Identify which cell holds the provided text, then report its [X, Y] central coordinate. 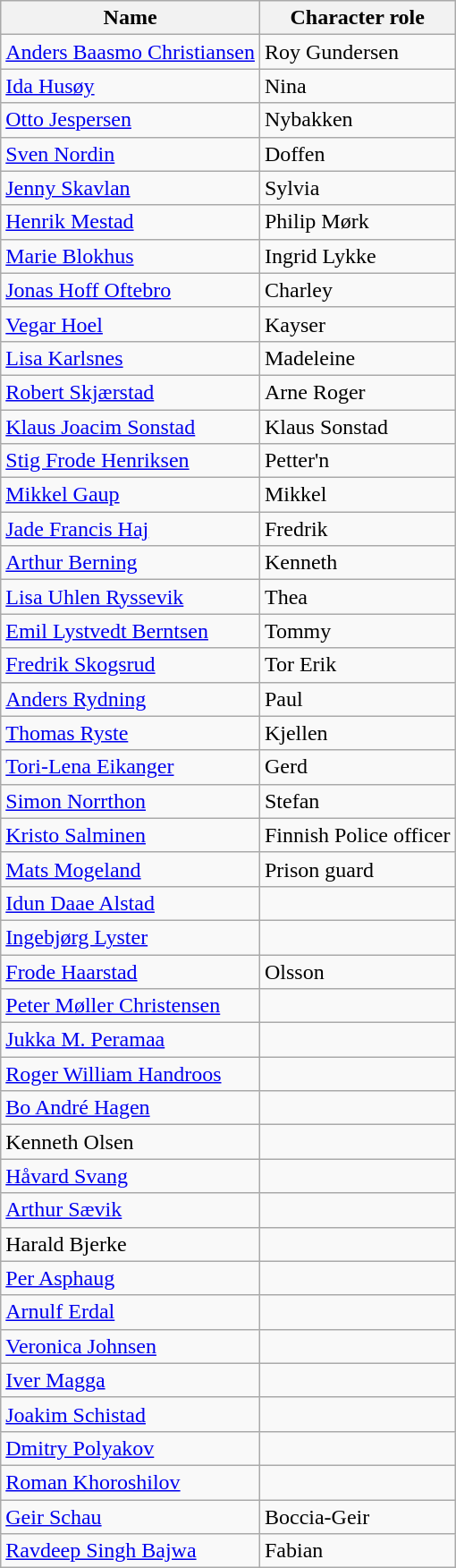
Arnulf Erdal [131, 1312]
Klaus Sonstad [358, 427]
Roger William Handroos [131, 1074]
Thomas Ryste [131, 733]
Frode Haarstad [131, 971]
Håvard Svang [131, 1176]
Fredrik Skogsrud [131, 665]
Kayser [358, 324]
Character role [358, 18]
Kenneth [358, 563]
Jonas Hoff Oftebro [131, 290]
Roy Gundersen [358, 52]
Arthur Sævik [131, 1210]
Ingrid Lykke [358, 256]
Marie Blokhus [131, 256]
Jade Francis Haj [131, 529]
Sven Nordin [131, 154]
Vegar Hoel [131, 324]
Arthur Berning [131, 563]
Peter Møller Christensen [131, 1006]
Otto Jespersen [131, 120]
Nybakken [358, 120]
Olsson [358, 971]
Kjellen [358, 733]
Harald Bjerke [131, 1244]
Finnish Police officer [358, 835]
Geir Schau [131, 1517]
Dmitry Polyakov [131, 1448]
Boccia-Geir [358, 1517]
Robert Skjærstad [131, 392]
Per Asphaug [131, 1278]
Nina [358, 86]
Name [131, 18]
Anders Rydning [131, 699]
Iver Magga [131, 1380]
Ingebjørg Lyster [131, 937]
Doffen [358, 154]
Thea [358, 597]
Jukka M. Peramaa [131, 1040]
Sylvia [358, 188]
Mikkel [358, 495]
Charley [358, 290]
Philip Mørk [358, 222]
Petter'n [358, 461]
Madeleine [358, 358]
Roman Khoroshilov [131, 1482]
Mikkel Gaup [131, 495]
Joakim Schistad [131, 1414]
Idun Daae Alstad [131, 903]
Fabian [358, 1551]
Mats Mogeland [131, 869]
Kristo Salminen [131, 835]
Stefan [358, 801]
Stig Frode Henriksen [131, 461]
Ida Husøy [131, 86]
Henrik Mestad [131, 222]
Tori-Lena Eikanger [131, 767]
Veronica Johnsen [131, 1346]
Klaus Joacim Sonstad [131, 427]
Bo André Hagen [131, 1108]
Prison guard [358, 869]
Tommy [358, 631]
Lisa Karlsnes [131, 358]
Tor Erik [358, 665]
Anders Baasmo Christiansen [131, 52]
Lisa Uhlen Ryssevik [131, 597]
Jenny Skavlan [131, 188]
Fredrik [358, 529]
Ravdeep Singh Bajwa [131, 1551]
Gerd [358, 767]
Emil Lystvedt Berntsen [131, 631]
Simon Norrthon [131, 801]
Arne Roger [358, 392]
Paul [358, 699]
Kenneth Olsen [131, 1142]
